Provide the [x, y] coordinate of the cell's center where the given text is located.  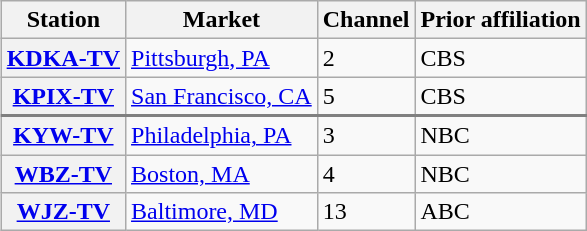
KYW-TV [63, 136]
13 [366, 212]
5 [366, 96]
KDKA-TV [63, 58]
2 [366, 58]
ABC [500, 212]
Boston, MA [222, 173]
Prior affiliation [500, 20]
Station [63, 20]
KPIX-TV [63, 96]
Channel [366, 20]
Philadelphia, PA [222, 136]
Baltimore, MD [222, 212]
3 [366, 136]
WJZ-TV [63, 212]
WBZ-TV [63, 173]
Pittsburgh, PA [222, 58]
4 [366, 173]
Market [222, 20]
San Francisco, CA [222, 96]
